Locate the cell with the specified text and output its (x, y) center coordinate. 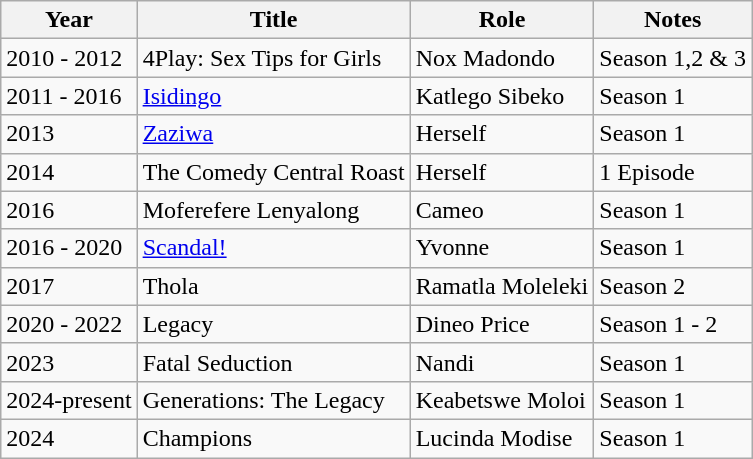
Generations: The Legacy (274, 400)
Role (502, 20)
Season 1,2 & 3 (673, 58)
Isidingo (274, 96)
Yvonne (502, 248)
4Play: Sex Tips for Girls (274, 58)
Cameo (502, 210)
Fatal Seduction (274, 362)
Thola (274, 286)
Zaziwa (274, 134)
Lucinda Modise (502, 438)
Dineo Price (502, 324)
2020 - 2022 (69, 324)
Legacy (274, 324)
2024 (69, 438)
Scandal! (274, 248)
Nandi (502, 362)
Champions (274, 438)
Keabetswe Moloi (502, 400)
The Comedy Central Roast (274, 172)
2017 (69, 286)
2016 (69, 210)
Season 1 - 2 (673, 324)
2014 (69, 172)
Title (274, 20)
Katlego Sibeko (502, 96)
Moferefere Lenyalong (274, 210)
Nox Madondo (502, 58)
Ramatla Moleleki (502, 286)
1 Episode (673, 172)
2011 - 2016 (69, 96)
Notes (673, 20)
Season 2 (673, 286)
2016 - 2020 (69, 248)
2010 - 2012 (69, 58)
2013 (69, 134)
2023 (69, 362)
2024-present (69, 400)
Year (69, 20)
